Capture the cell that displays the provided text and extract its (X, Y) central coordinate. 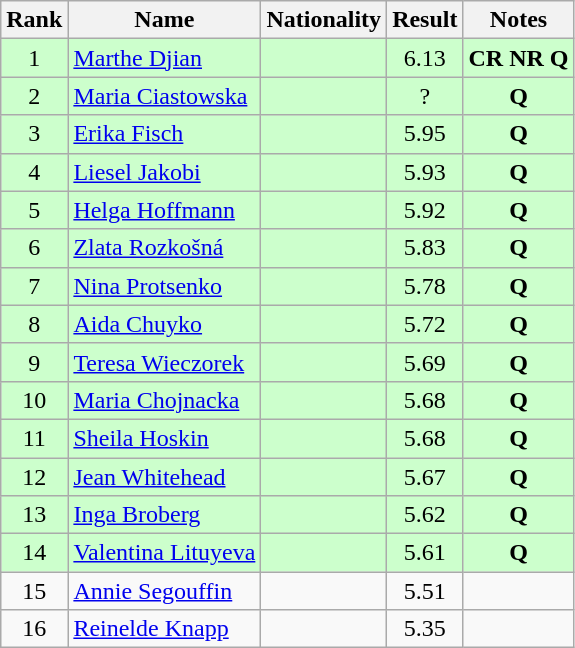
Maria Chojnacka (164, 400)
5.51 (425, 591)
14 (34, 553)
12 (34, 477)
Annie Segouffin (164, 591)
5.72 (425, 324)
? (425, 96)
Erika Fisch (164, 134)
CR NR Q (518, 58)
Jean Whitehead (164, 477)
11 (34, 438)
5.78 (425, 286)
Teresa Wieczorek (164, 362)
5.62 (425, 515)
5.93 (425, 172)
13 (34, 515)
Inga Broberg (164, 515)
15 (34, 591)
9 (34, 362)
6.13 (425, 58)
Nationality (324, 20)
5.67 (425, 477)
Liesel Jakobi (164, 172)
5.92 (425, 210)
Rank (34, 20)
1 (34, 58)
5.95 (425, 134)
16 (34, 629)
10 (34, 400)
Zlata Rozkošná (164, 248)
5.69 (425, 362)
Reinelde Knapp (164, 629)
7 (34, 286)
2 (34, 96)
Maria Ciastowska (164, 96)
Name (164, 20)
5 (34, 210)
5.61 (425, 553)
Marthe Djian (164, 58)
Notes (518, 20)
Helga Hoffmann (164, 210)
8 (34, 324)
6 (34, 248)
Valentina Lituyeva (164, 553)
Result (425, 20)
5.83 (425, 248)
5.35 (425, 629)
Sheila Hoskin (164, 438)
Aida Chuyko (164, 324)
3 (34, 134)
4 (34, 172)
Nina Protsenko (164, 286)
